Return (X, Y) of the center of cell containing provided text 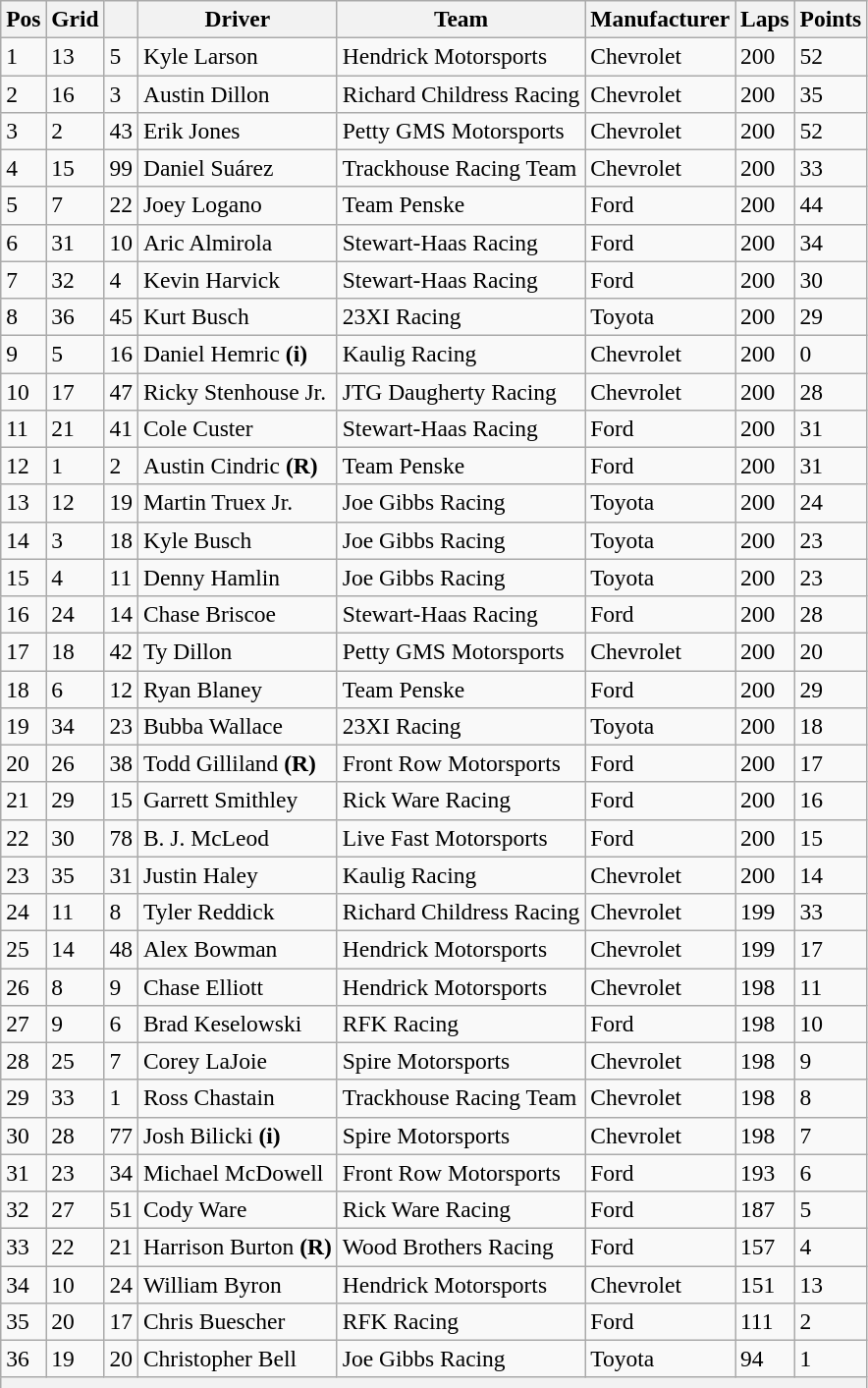
Grid (75, 19)
Team (461, 19)
JTG Daugherty Racing (461, 391)
Josh Bilicki (i) (238, 1136)
151 (766, 1284)
157 (766, 1247)
193 (766, 1173)
77 (121, 1136)
187 (766, 1209)
Austin Dillon (238, 93)
78 (121, 838)
Garrett Smithley (238, 801)
Corey LaJoie (238, 1061)
Christopher Bell (238, 1359)
Brad Keselowski (238, 1024)
Martin Truex Jr. (238, 503)
0 (831, 354)
Wood Brothers Racing (461, 1247)
42 (121, 651)
Kyle Larson (238, 56)
99 (121, 168)
Joey Logano (238, 205)
Tyler Reddick (238, 912)
44 (831, 205)
Aric Almirola (238, 243)
94 (766, 1359)
111 (766, 1321)
Erik Jones (238, 131)
38 (121, 763)
Pos (24, 19)
Bubba Wallace (238, 726)
Alex Bowman (238, 949)
William Byron (238, 1284)
45 (121, 316)
Kurt Busch (238, 316)
Cody Ware (238, 1209)
41 (121, 428)
Kevin Harvick (238, 280)
43 (121, 131)
Todd Gilliland (R) (238, 763)
Daniel Suárez (238, 168)
48 (121, 949)
Ross Chastain (238, 1098)
Kyle Busch (238, 540)
Justin Haley (238, 875)
Laps (766, 19)
B. J. McLeod (238, 838)
Manufacturer (660, 19)
Denny Hamlin (238, 578)
Chase Briscoe (238, 614)
Ryan Blaney (238, 689)
47 (121, 391)
Ricky Stenhouse Jr. (238, 391)
Live Fast Motorsports (461, 838)
Chase Elliott (238, 986)
Daniel Hemric (i) (238, 354)
Points (831, 19)
Austin Cindric (R) (238, 466)
Driver (238, 19)
Chris Buescher (238, 1321)
Ty Dillon (238, 651)
Harrison Burton (R) (238, 1247)
Michael McDowell (238, 1173)
51 (121, 1209)
Cole Custer (238, 428)
